Output the (X, Y) coordinate of the center of the cell containing the given text.  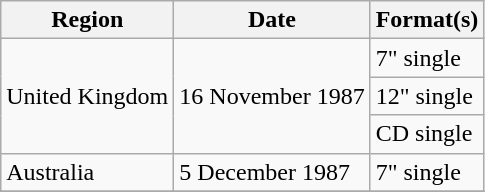
United Kingdom (88, 96)
CD single (427, 134)
Australia (88, 172)
Format(s) (427, 20)
Region (88, 20)
16 November 1987 (272, 96)
5 December 1987 (272, 172)
12" single (427, 96)
Date (272, 20)
